Find where the given text appears and provide that cell's center as [X, Y] coordinate. 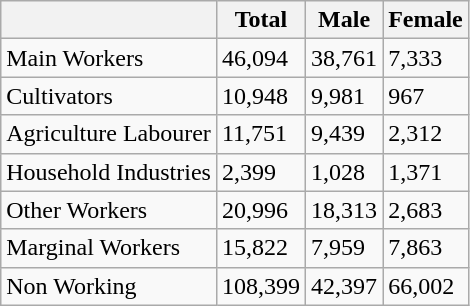
18,313 [344, 210]
9,439 [344, 134]
66,002 [426, 286]
2,683 [426, 210]
42,397 [344, 286]
1,371 [426, 172]
Household Industries [109, 172]
Main Workers [109, 58]
Non Working [109, 286]
Male [344, 20]
2,312 [426, 134]
Female [426, 20]
46,094 [260, 58]
20,996 [260, 210]
11,751 [260, 134]
7,333 [426, 58]
Agriculture Labourer [109, 134]
Total [260, 20]
Other Workers [109, 210]
10,948 [260, 96]
967 [426, 96]
Cultivators [109, 96]
7,959 [344, 248]
1,028 [344, 172]
38,761 [344, 58]
7,863 [426, 248]
15,822 [260, 248]
2,399 [260, 172]
9,981 [344, 96]
Marginal Workers [109, 248]
108,399 [260, 286]
